Identify which cell holds the provided text, then report its [X, Y] central coordinate. 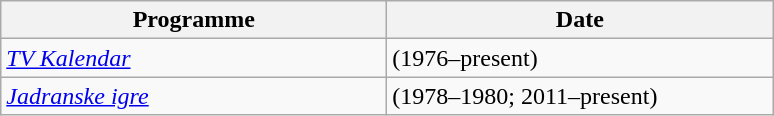
Date [580, 20]
(1976–present) [580, 58]
(1978–1980; 2011–present) [580, 96]
TV Kalendar [194, 58]
Jadranske igre [194, 96]
Programme [194, 20]
